Find where the given text appears and provide that cell's center as (X, Y) coordinate. 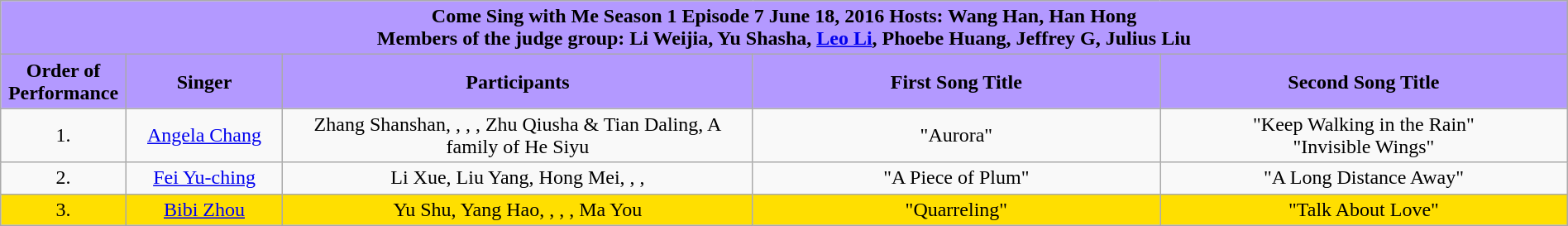
Yu Shu, Yang Hao, , , , Ma You (518, 209)
Zhang Shanshan, , , , Zhu Qiusha & Tian Daling, A family of He Siyu (518, 136)
Second Song Title (1365, 81)
First Song Title (956, 81)
Angela Chang (203, 136)
"Quarreling" (956, 209)
"A Piece of Plum" (956, 178)
Fei Yu-ching (203, 178)
Li Xue, Liu Yang, Hong Mei, , , (518, 178)
3. (64, 209)
Bibi Zhou (203, 209)
"A Long Distance Away" (1365, 178)
"Talk About Love" (1365, 209)
Singer (203, 81)
Participants (518, 81)
1. (64, 136)
"Keep Walking in the Rain" "Invisible Wings" (1365, 136)
Order of Performance (64, 81)
2. (64, 178)
"Aurora" (956, 136)
